Determine the [X, Y] coordinate at the center of the cell enclosing the given text.  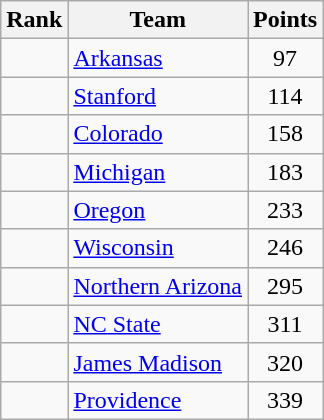
97 [286, 58]
Points [286, 20]
183 [286, 172]
246 [286, 248]
114 [286, 96]
233 [286, 210]
Michigan [158, 172]
Team [158, 20]
Oregon [158, 210]
Rank [34, 20]
Colorado [158, 134]
158 [286, 134]
Providence [158, 400]
Northern Arizona [158, 286]
295 [286, 286]
320 [286, 362]
Stanford [158, 96]
311 [286, 324]
Arkansas [158, 58]
Wisconsin [158, 248]
NC State [158, 324]
James Madison [158, 362]
339 [286, 400]
